Provide the (x, y) coordinate of the cell's center where the given text is located.  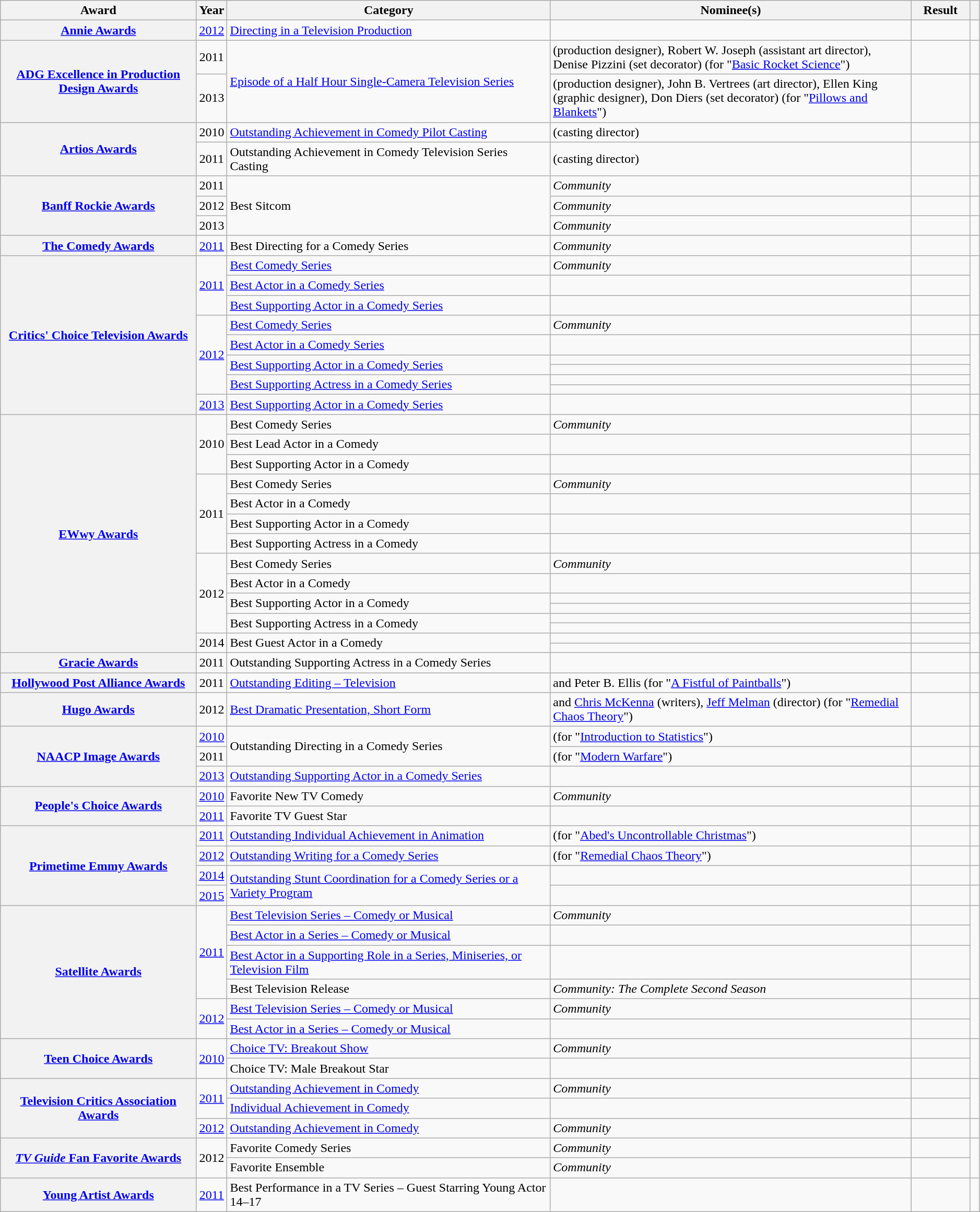
(production designer), John B. Vertrees (art director), Ellen King (graphic designer), Don Diers (set decorator) (for "Pillows and Blankets") (731, 98)
Category (388, 10)
Nominee(s) (731, 10)
People's Choice Awards (98, 806)
Best Actor in a Supporting Role in a Series, Miniseries, or Television Film (388, 961)
Best Performance in a TV Series – Guest Starring Young Actor 14–17 (388, 1194)
Outstanding Editing – Television (388, 683)
Directing in a Television Production (388, 30)
Outstanding Supporting Actress in a Comedy Series (388, 663)
Outstanding Supporting Actor in a Comedy Series (388, 776)
Annie Awards (98, 30)
Best Supporting Actress in a Comedy Series (388, 385)
Best Lead Actor in a Comedy (388, 444)
Satellite Awards (98, 972)
Individual Achievement in Comedy (388, 1108)
Critics' Choice Television Awards (98, 335)
(for "Introduction to Statistics") (731, 736)
NAACP Image Awards (98, 756)
Favorite New TV Comedy (388, 796)
Hollywood Post Alliance Awards (98, 683)
Episode of a Half Hour Single-Camera Television Series (388, 81)
EWwy Awards (98, 533)
Year (212, 10)
and Chris McKenna (writers), Jeff Melman (director) (for "Remedial Chaos Theory") (731, 710)
Gracie Awards (98, 663)
Outstanding Writing for a Comedy Series (388, 855)
Teen Choice Awards (98, 1059)
Young Artist Awards (98, 1194)
Best Television Release (388, 989)
Choice TV: Breakout Show (388, 1049)
Community: The Complete Second Season (731, 989)
(for "Remedial Chaos Theory") (731, 855)
Result (941, 10)
Best Guest Actor in a Comedy (388, 643)
Favorite Ensemble (388, 1168)
Outstanding Directing in a Comedy Series (388, 746)
(for "Abed's Uncontrollable Christmas") (731, 836)
ADG Excellence in Production Design Awards (98, 81)
2015 (212, 895)
Best Sitcom (388, 206)
Banff Rockie Awards (98, 206)
Best Directing for a Comedy Series (388, 245)
Primetime Emmy Awards (98, 865)
and Peter B. Ellis (for "A Fistful of Paintballs") (731, 683)
Outstanding Achievement in Comedy Pilot Casting (388, 132)
Favorite Comedy Series (388, 1148)
Best Dramatic Presentation, Short Form (388, 710)
Outstanding Individual Achievement in Animation (388, 836)
Television Critics Association Awards (98, 1108)
Award (98, 10)
Artios Awards (98, 149)
Choice TV: Male Breakout Star (388, 1068)
The Comedy Awards (98, 245)
Outstanding Achievement in Comedy Television Series Casting (388, 159)
Favorite TV Guest Star (388, 816)
Hugo Awards (98, 710)
(for "Modern Warfare") (731, 756)
(production designer), Robert W. Joseph (assistant art director), Denise Pizzini (set decorator) (for "Basic Rocket Science") (731, 57)
Outstanding Stunt Coordination for a Comedy Series or a Variety Program (388, 885)
TV Guide Fan Favorite Awards (98, 1158)
